Provide the [X, Y] coordinate of the cell's center where the given text is located.  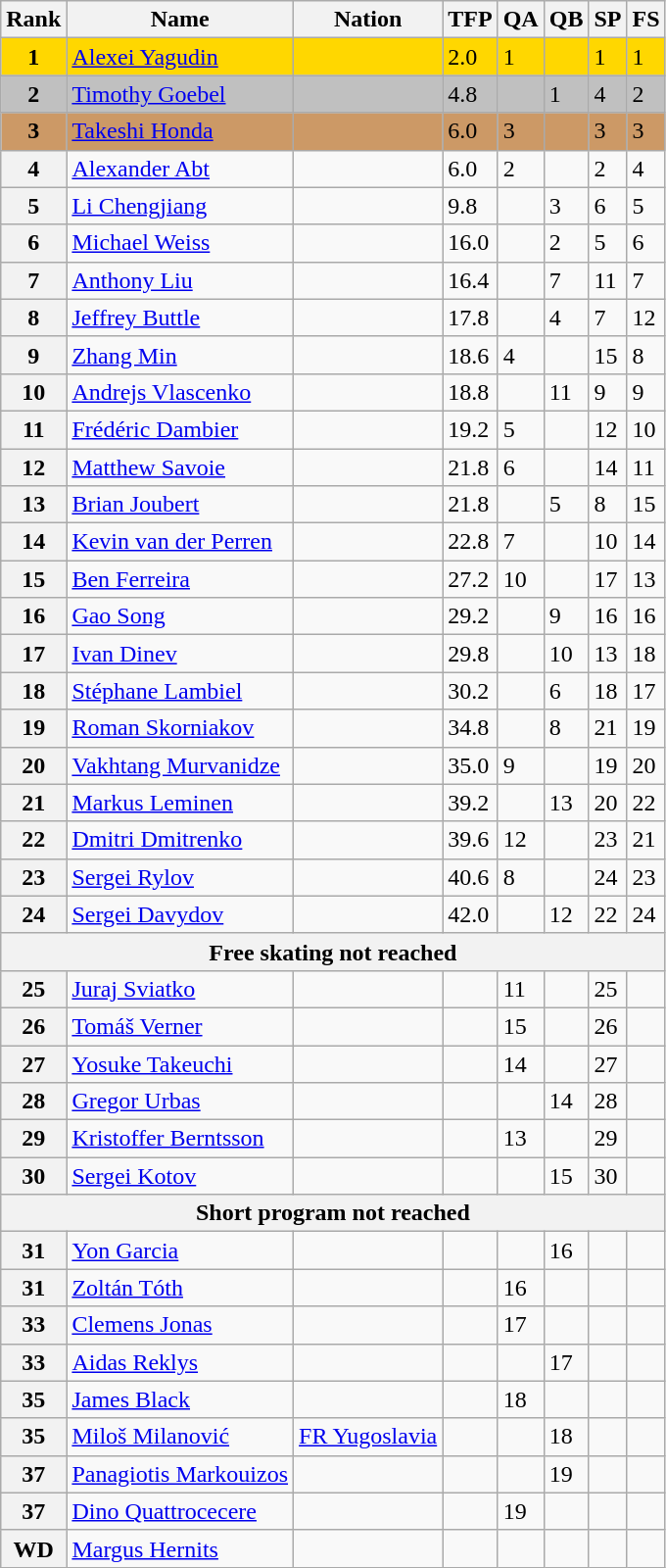
Dino Quattrocecere [180, 1511]
39.6 [470, 840]
27.2 [470, 579]
Vakhtang Murvanidze [180, 765]
30.2 [470, 691]
Tomáš Verner [180, 1026]
Rank [33, 20]
SP [607, 20]
Li Chengjiang [180, 206]
TFP [470, 20]
Kevin van der Perren [180, 542]
Gao Song [180, 616]
Panagiotis Markouizos [180, 1474]
Zoltán Tóth [180, 1288]
4.8 [470, 94]
Alexei Yagudin [180, 57]
Sergei Rylov [180, 877]
Yon Garcia [180, 1250]
Alexander Abt [180, 169]
Roman Skorniakov [180, 728]
34.8 [470, 728]
29.8 [470, 654]
Short program not reached [333, 1213]
22.8 [470, 542]
Stéphane Lambiel [180, 691]
Brian Joubert [180, 505]
Margus Hernits [180, 1548]
18.8 [470, 392]
QB [566, 20]
Yosuke Takeuchi [180, 1063]
FR Yugoslavia [368, 1437]
Zhang Min [180, 355]
Free skating not reached [333, 952]
16.0 [470, 243]
Frédéric Dambier [180, 429]
39.2 [470, 803]
Nation [368, 20]
James Black [180, 1399]
40.6 [470, 877]
WD [33, 1548]
Sergei Kotov [180, 1176]
Miloš Milanović [180, 1437]
Juraj Sviatko [180, 989]
2.0 [470, 57]
Ben Ferreira [180, 579]
Aidas Reklys [180, 1362]
16.4 [470, 280]
Name [180, 20]
Matthew Savoie [180, 467]
9.8 [470, 206]
FS [646, 20]
Jeffrey Buttle [180, 318]
Takeshi Honda [180, 131]
Clemens Jonas [180, 1325]
Gregor Urbas [180, 1102]
Kristoffer Berntsson [180, 1139]
QA [521, 20]
Anthony Liu [180, 280]
42.0 [470, 914]
Sergei Davydov [180, 914]
18.6 [470, 355]
19.2 [470, 429]
Ivan Dinev [180, 654]
17.8 [470, 318]
35.0 [470, 765]
Markus Leminen [180, 803]
Andrejs Vlascenko [180, 392]
Michael Weiss [180, 243]
29.2 [470, 616]
Timothy Goebel [180, 94]
Dmitri Dmitrenko [180, 840]
